Identify which cell holds the provided text, then report its [X, Y] central coordinate. 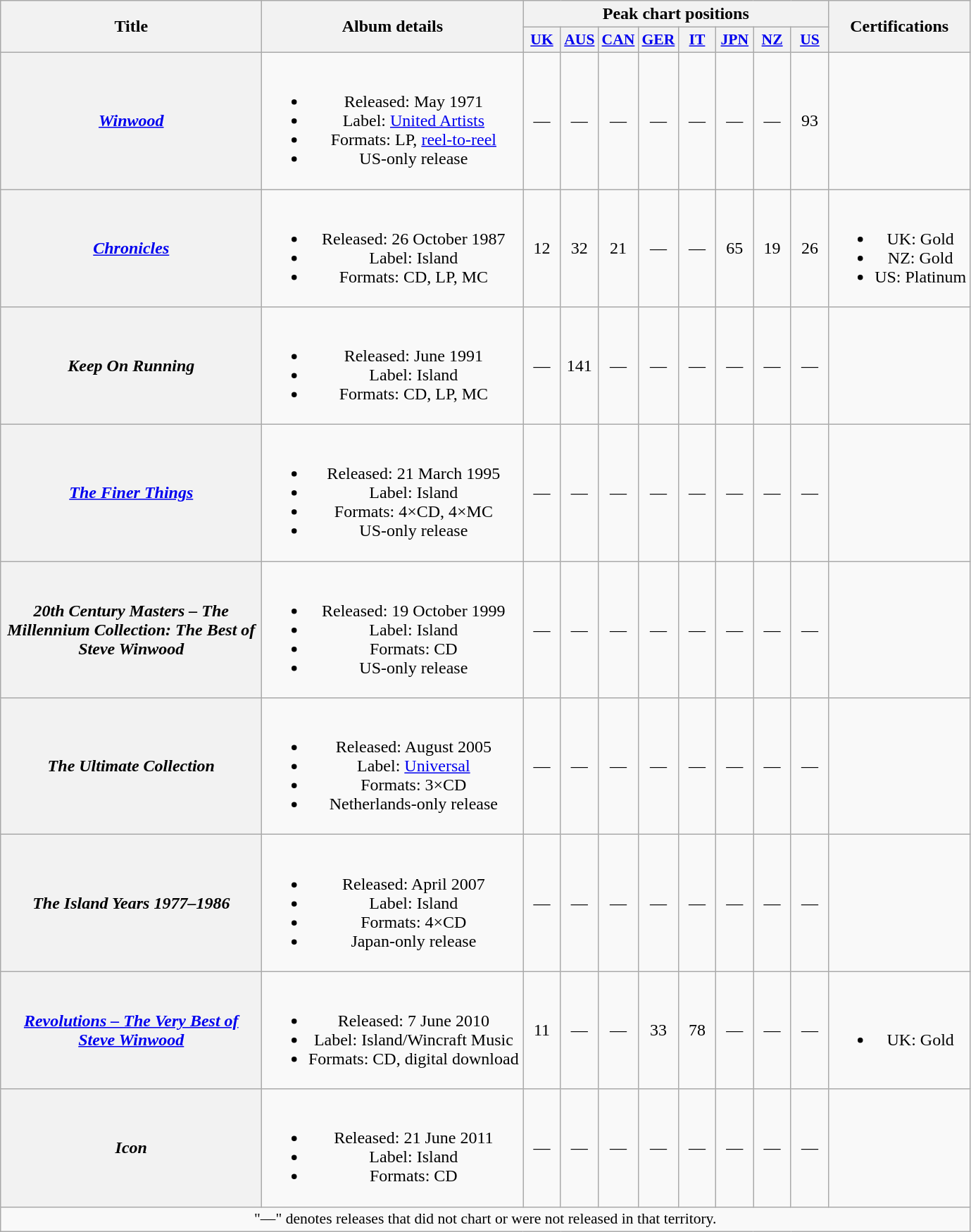
UK [542, 40]
CAN [618, 40]
IT [697, 40]
UK: Gold [900, 1030]
141 [579, 366]
20th Century Masters – The Millennium Collection: The Best of Steve Winwood [131, 630]
21 [618, 248]
78 [697, 1030]
Winwood [131, 120]
NZ [772, 40]
32 [579, 248]
The Island Years 1977–1986 [131, 903]
65 [735, 248]
33 [658, 1030]
12 [542, 248]
JPN [735, 40]
The Finer Things [131, 493]
AUS [579, 40]
Keep On Running [131, 366]
"—" denotes releases that did not chart or were not released in that territory. [486, 1219]
The Ultimate Collection [131, 766]
93 [810, 120]
Icon [131, 1148]
Certifications [900, 27]
UK: GoldNZ: GoldUS: Platinum [900, 248]
Released: 7 June 2010Label: Island/Wincraft MusicFormats: CD, digital download [393, 1030]
26 [810, 248]
Released: June 1991Label: IslandFormats: CD, LP, MC [393, 366]
Released: 19 October 1999Label: IslandFormats: CDUS-only release [393, 630]
Released: 21 June 2011Label: IslandFormats: CD [393, 1148]
Title [131, 27]
Released: 26 October 1987Label: IslandFormats: CD, LP, MC [393, 248]
GER [658, 40]
11 [542, 1030]
US [810, 40]
Released: 21 March 1995Label: IslandFormats: 4×CD, 4×MCUS-only release [393, 493]
Album details [393, 27]
Chronicles [131, 248]
Released: May 1971Label: United ArtistsFormats: LP, reel-to-reelUS-only release [393, 120]
Released: April 2007Label: IslandFormats: 4×CDJapan-only release [393, 903]
Released: August 2005Label: UniversalFormats: 3×CDNetherlands-only release [393, 766]
Revolutions – The Very Best of Steve Winwood [131, 1030]
19 [772, 248]
Peak chart positions [676, 14]
